From the cell containing the given text, extract its center point as [x, y] coordinate. 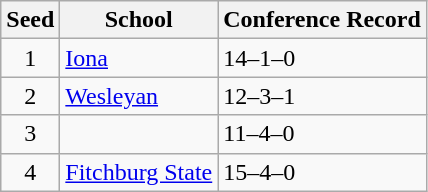
1 [30, 58]
12–3–1 [322, 96]
3 [30, 134]
Conference Record [322, 20]
11–4–0 [322, 134]
4 [30, 172]
Fitchburg State [139, 172]
14–1–0 [322, 58]
Iona [139, 58]
15–4–0 [322, 172]
School [139, 20]
Seed [30, 20]
Wesleyan [139, 96]
2 [30, 96]
